Find where the given text appears and provide that cell's center as (x, y) coordinate. 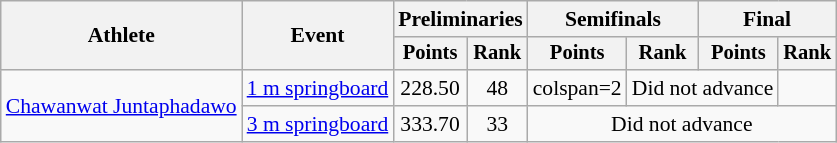
228.50 (430, 88)
3 m springboard (318, 124)
48 (498, 88)
33 (498, 124)
Chawanwat Juntaphadawo (122, 106)
1 m springboard (318, 88)
333.70 (430, 124)
Final (767, 19)
colspan=2 (578, 88)
Preliminaries (460, 19)
Semifinals (614, 19)
Athlete (122, 36)
Event (318, 36)
